Output the [X, Y] coordinate of the center of the cell containing the given text.  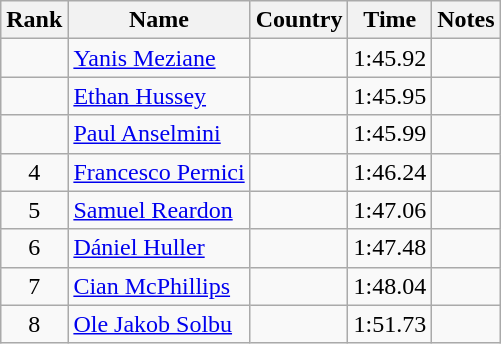
Rank [34, 20]
6 [34, 248]
1:45.92 [390, 58]
7 [34, 286]
5 [34, 210]
1:51.73 [390, 324]
1:48.04 [390, 286]
Dániel Huller [159, 248]
Yanis Meziane [159, 58]
Cian McPhillips [159, 286]
Samuel Reardon [159, 210]
Notes [466, 20]
1:45.99 [390, 134]
1:47.48 [390, 248]
1:45.95 [390, 96]
Name [159, 20]
1:47.06 [390, 210]
Ethan Hussey [159, 96]
Country [299, 20]
Francesco Pernici [159, 172]
8 [34, 324]
Paul Anselmini [159, 134]
Ole Jakob Solbu [159, 324]
4 [34, 172]
1:46.24 [390, 172]
Time [390, 20]
